Capture the cell that displays the provided text and extract its [X, Y] central coordinate. 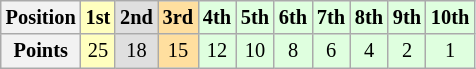
6 [331, 51]
4th [217, 17]
8 [293, 51]
10 [255, 51]
12 [217, 51]
5th [255, 17]
Position [41, 17]
Points [41, 51]
18 [136, 51]
1st [98, 17]
9th [407, 17]
1 [450, 51]
25 [98, 51]
8th [369, 17]
2 [407, 51]
4 [369, 51]
15 [178, 51]
7th [331, 17]
6th [293, 17]
2nd [136, 17]
10th [450, 17]
3rd [178, 17]
